Provide the [x, y] coordinate of the cell's center where the given text is located.  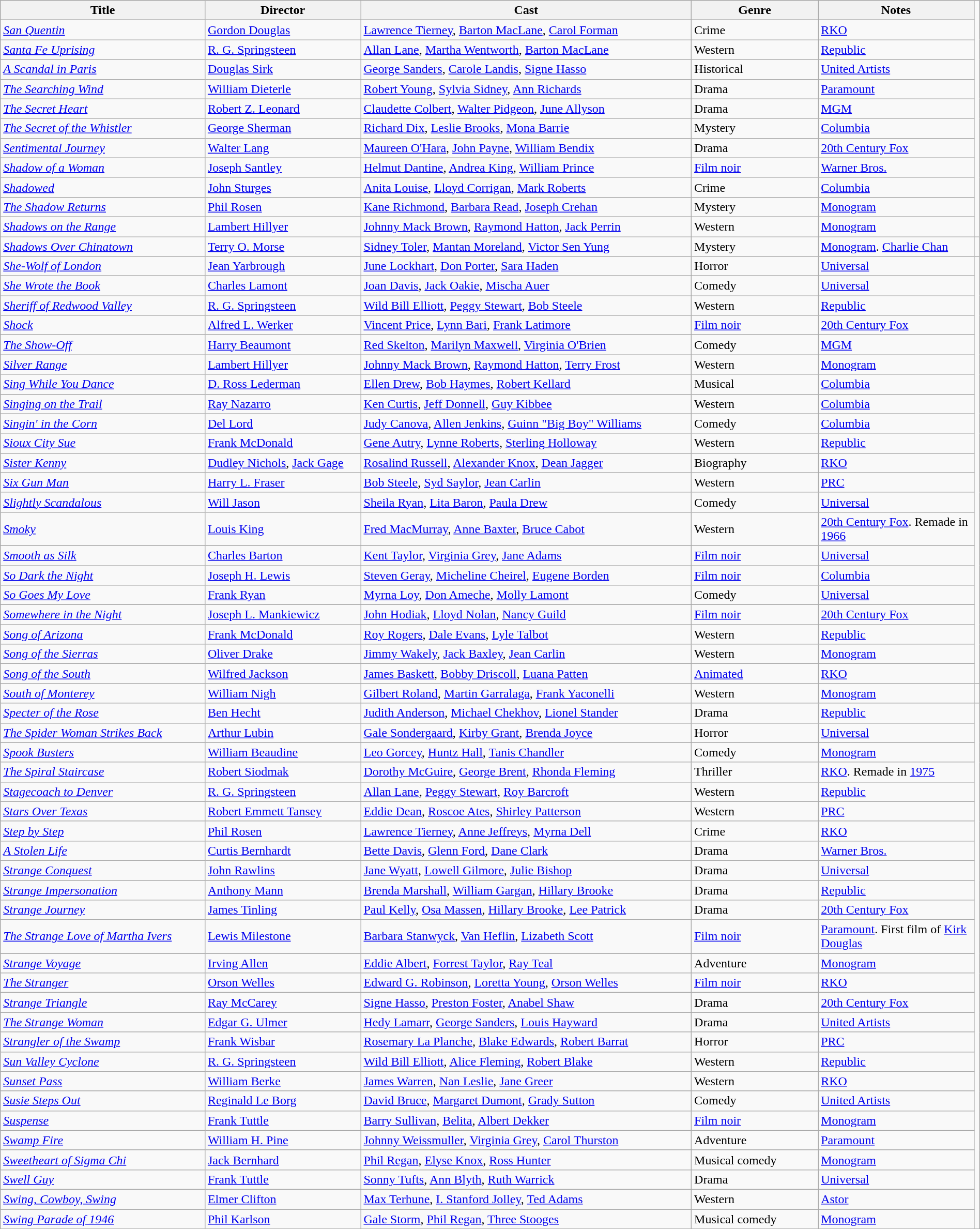
Spook Busters [103, 752]
William H. Pine [283, 1140]
The Strange Love of Martha Ivers [103, 937]
Eddie Dean, Roscoe Ates, Shirley Patterson [526, 811]
Gene Autry, Lynne Roberts, Sterling Holloway [526, 443]
Biography [755, 463]
The Secret of the Whistler [103, 128]
Leo Gorcey, Huntz Hall, Tanis Chandler [526, 752]
Shadowed [103, 187]
David Bruce, Margaret Dumont, Grady Sutton [526, 1101]
Allan Lane, Peggy Stewart, Roy Barcroft [526, 792]
Sidney Toler, Mantan Moreland, Victor Sen Yung [526, 247]
Jane Wyatt, Lowell Gilmore, Julie Bishop [526, 870]
Red Skelton, Marilyn Maxwell, Virginia O'Brien [526, 345]
Wild Bill Elliott, Peggy Stewart, Bob Steele [526, 306]
Silver Range [103, 365]
Gale Storm, Phil Regan, Three Stooges [526, 1219]
Irving Allen [283, 963]
The Spiral Staircase [103, 772]
Anita Louise, Lloyd Corrigan, Mark Roberts [526, 187]
So Dark the Night [103, 575]
Step by Step [103, 831]
John Hodiak, Lloyd Nolan, Nancy Guild [526, 615]
Notes [896, 10]
Walter Lang [283, 148]
Ellen Drew, Bob Haymes, Robert Kellard [526, 384]
June Lockhart, Don Porter, Sara Haden [526, 266]
Jimmy Wakely, Jack Baxley, Jean Carlin [526, 654]
Ray McCarey [283, 1003]
Arthur Lubin [283, 733]
Wilfred Jackson [283, 674]
Suspense [103, 1120]
Jack Bernhard [283, 1160]
James Tinling [283, 910]
Thriller [755, 772]
Johnny Weissmuller, Virginia Grey, Carol Thurston [526, 1140]
Phil Regan, Elyse Knox, Ross Hunter [526, 1160]
Robert Emmett Tansey [283, 811]
Phil Karlson [283, 1219]
Specter of the Rose [103, 713]
Louis King [283, 528]
Joseph L. Mankiewicz [283, 615]
Terry O. Morse [283, 247]
Sonny Tufts, Ann Blyth, Ruth Warrick [526, 1179]
Sheriff of Redwood Valley [103, 306]
Charles Barton [283, 555]
A Scandal in Paris [103, 69]
Harry L. Fraser [283, 482]
Vincent Price, Lynn Bari, Frank Latimore [526, 325]
Helmut Dantine, Andrea King, William Prince [526, 168]
Ray Nazarro [283, 404]
Dorothy McGuire, George Brent, Rhonda Fleming [526, 772]
So Goes My Love [103, 595]
James Warren, Nan Leslie, Jane Greer [526, 1081]
Title [103, 10]
Smoky [103, 528]
A Stolen Life [103, 851]
Strange Conquest [103, 870]
John Sturges [283, 187]
Shadows on the Range [103, 226]
Jean Yarbrough [283, 266]
Somewhere in the Night [103, 615]
George Sherman [283, 128]
Strangler of the Swamp [103, 1042]
William Dieterle [283, 89]
Charles Lamont [283, 286]
The Shadow Returns [103, 207]
Myrna Loy, Don Ameche, Molly Lamont [526, 595]
The Searching Wind [103, 89]
Cast [526, 10]
Edgar G. Ulmer [283, 1022]
Curtis Bernhardt [283, 851]
William Beaudine [283, 752]
Max Terhune, I. Stanford Jolley, Ted Adams [526, 1199]
Stars Over Texas [103, 811]
Genre [755, 10]
Bette Davis, Glenn Ford, Dane Clark [526, 851]
Singin' in the Corn [103, 423]
She Wrote the Book [103, 286]
RKO. Remade in 1975 [896, 772]
Sun Valley Cyclone [103, 1061]
Song of the South [103, 674]
D. Ross Lederman [283, 384]
Robert Young, Sylvia Sidney, Ann Richards [526, 89]
Monogram. Charlie Chan [896, 247]
Maureen O'Hara, John Payne, William Bendix [526, 148]
Alfred L. Werker [283, 325]
The Stranger [103, 983]
Paul Kelly, Osa Massen, Hillary Brooke, Lee Patrick [526, 910]
Swell Guy [103, 1179]
Johnny Mack Brown, Raymond Hatton, Terry Frost [526, 365]
Stagecoach to Denver [103, 792]
Gordon Douglas [283, 30]
Fred MacMurray, Anne Baxter, Bruce Cabot [526, 528]
She-Wolf of London [103, 266]
Frank Ryan [283, 595]
Six Gun Man [103, 482]
Historical [755, 69]
Ken Curtis, Jeff Donnell, Guy Kibbee [526, 404]
Susie Steps Out [103, 1101]
Joseph Santley [283, 168]
Orson Welles [283, 983]
Song of the Sierras [103, 654]
Director [283, 10]
Smooth as Silk [103, 555]
Barbara Stanwyck, Van Heflin, Lizabeth Scott [526, 937]
Sunset Pass [103, 1081]
Harry Beaumont [283, 345]
Joan Davis, Jack Oakie, Mischa Auer [526, 286]
Swing, Cowboy, Swing [103, 1199]
San Quentin [103, 30]
Lawrence Tierney, Barton MacLane, Carol Forman [526, 30]
Steven Geray, Micheline Cheirel, Eugene Borden [526, 575]
The Strange Woman [103, 1022]
Robert Z. Leonard [283, 109]
Strange Journey [103, 910]
James Baskett, Bobby Driscoll, Luana Patten [526, 674]
Sing While You Dance [103, 384]
Santa Fe Uprising [103, 50]
Song of Arizona [103, 634]
Frank Wisbar [283, 1042]
Signe Hasso, Preston Foster, Anabel Shaw [526, 1003]
Elmer Clifton [283, 1199]
Del Lord [283, 423]
Rosalind Russell, Alexander Knox, Dean Jagger [526, 463]
Rosemary La Planche, Blake Edwards, Robert Barrat [526, 1042]
Sheila Ryan, Lita Baron, Paula Drew [526, 502]
South of Monterey [103, 693]
Animated [755, 674]
The Show-Off [103, 345]
The Secret Heart [103, 109]
Gale Sondergaard, Kirby Grant, Brenda Joyce [526, 733]
Strange Voyage [103, 963]
Sentimental Journey [103, 148]
Singing on the Trail [103, 404]
Ben Hecht [283, 713]
Shadows Over Chinatown [103, 247]
Gilbert Roland, Martin Garralaga, Frank Yaconelli [526, 693]
Joseph H. Lewis [283, 575]
Paramount. First film of Kirk Douglas [896, 937]
Swing Parade of 1946 [103, 1219]
Strange Triangle [103, 1003]
Bob Steele, Syd Saylor, Jean Carlin [526, 482]
Sister Kenny [103, 463]
Sweetheart of Sigma Chi [103, 1160]
Lawrence Tierney, Anne Jeffreys, Myrna Dell [526, 831]
20th Century Fox. Remade in 1966 [896, 528]
Brenda Marshall, William Gargan, Hillary Brooke [526, 890]
Edward G. Robinson, Loretta Young, Orson Welles [526, 983]
Kent Taylor, Virginia Grey, Jane Adams [526, 555]
William Berke [283, 1081]
Dudley Nichols, Jack Gage [283, 463]
Will Jason [283, 502]
Judith Anderson, Michael Chekhov, Lionel Stander [526, 713]
Reginald Le Borg [283, 1101]
Oliver Drake [283, 654]
Eddie Albert, Forrest Taylor, Ray Teal [526, 963]
George Sanders, Carole Landis, Signe Hasso [526, 69]
Shadow of a Woman [103, 168]
Musical [755, 384]
The Spider Woman Strikes Back [103, 733]
Barry Sullivan, Belita, Albert Dekker [526, 1120]
Douglas Sirk [283, 69]
Hedy Lamarr, George Sanders, Louis Hayward [526, 1022]
Kane Richmond, Barbara Read, Joseph Crehan [526, 207]
Swamp Fire [103, 1140]
Astor [896, 1199]
Robert Siodmak [283, 772]
William Nigh [283, 693]
Judy Canova, Allen Jenkins, Guinn "Big Boy" Williams [526, 423]
Strange Impersonation [103, 890]
Richard Dix, Leslie Brooks, Mona Barrie [526, 128]
John Rawlins [283, 870]
Sioux City Sue [103, 443]
Slightly Scandalous [103, 502]
Anthony Mann [283, 890]
Wild Bill Elliott, Alice Fleming, Robert Blake [526, 1061]
Johnny Mack Brown, Raymond Hatton, Jack Perrin [526, 226]
Allan Lane, Martha Wentworth, Barton MacLane [526, 50]
Claudette Colbert, Walter Pidgeon, June Allyson [526, 109]
Shock [103, 325]
Roy Rogers, Dale Evans, Lyle Talbot [526, 634]
Lewis Milestone [283, 937]
